Capture the cell that displays the provided text and extract its [x, y] central coordinate. 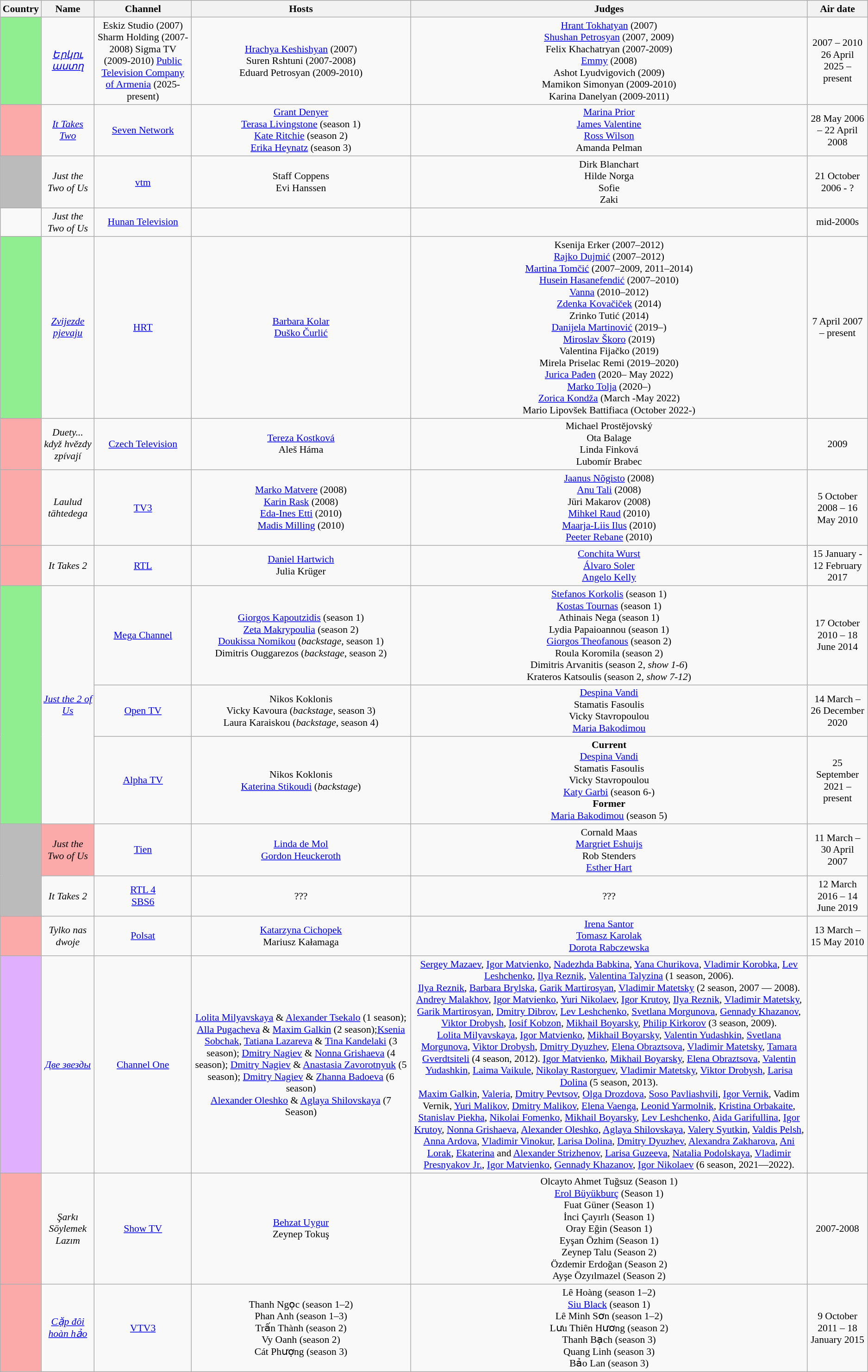
Channel One [143, 1065]
Jaanus Nõgisto (2008)Anu Tali (2008) Jüri Makarov (2008) Mihkel Raud (2010) Maarja-Liis Ilus (2010) Peeter Rebane (2010) [609, 508]
HRT [143, 328]
vtm [143, 182]
11 March – 30 April 2007 [837, 850]
2007 – 201026 April 2025 – present [837, 61]
VTV3 [143, 1328]
Duety... když hvězdy zpívají [68, 444]
Grant DenyerTerasa Livingstone (season 1)Kate Ritchie (season 2)Erika Heynatz (season 3) [301, 130]
Michael ProstějovskýOta BalageLinda FinkováLubomír Brabec [609, 444]
Czech Television [143, 444]
Cặp đôi hoàn hảo [68, 1328]
Tien [143, 850]
Eskiz Studio (2007)Sharm Holding (2007-2008) Sigma TV (2009-2010) Public Television Company of Armenia (2025-present) [143, 61]
Hosts [301, 9]
Irena SantorTomasz KarolakDorota Rabczewska [609, 936]
Conchita WurstÁlvaro SolerAngelo Kelly [609, 566]
Country [21, 9]
Nikos KoklonisVicky Kavoura (backstage, season 3)Laura Karaiskou (backstage, season 4) [301, 711]
Hrachya Keshishyan (2007)Suren Rshtuni (2007-2008)Eduard Petrosyan (2009-2010) [301, 61]
Две звезды [68, 1065]
RTL 4 SBS6 [143, 896]
Hunan Television [143, 222]
Երկու աստղ [68, 61]
Polsat [143, 936]
Linda de MolGordon Heuckeroth [301, 850]
Marko Matvere (2008)Karin Rask (2008)Eda-Ines Etti (2010) Madis Milling (2010) [301, 508]
Thanh Ngọc (season 1–2) Phan Anh (season 1–3) Trấn Thành (season 2) Vy Oanh (season 2) Cát Phượng (season 3) [301, 1328]
Giorgos Kapoutzidis (season 1)Zeta Makrypoulia (season 2)Doukissa Nomikou (backstage, season 1)Dimitris Ouggarezos (backstage, season 2) [301, 635]
13 March – 15 May 2010 [837, 936]
2007-2008 [837, 1229]
Nikos KoklonisKaterina Stikoudi (backstage) [301, 780]
28 May 2006 – 22 April 2008 [837, 130]
Despina VandiStamatis FasoulisVicky StavropoulouMaria Bakodimou [609, 711]
Show TV [143, 1229]
Judges [609, 9]
Name [68, 9]
Şarkı Söylemek Lazım [68, 1229]
Marina PriorJames ValentineRoss WilsonAmanda Pelman [609, 130]
mid-2000s [837, 222]
RTL [143, 566]
Tereza KostkováAleš Háma [301, 444]
14 March – 26 December 2020 [837, 711]
Tylko nas dwoje [68, 936]
7 April 2007 – present [837, 328]
17 October 2010 – 18 June 2014 [837, 635]
Mega Channel [143, 635]
25 September 2021 – present [837, 780]
It Takes Two [68, 130]
Channel [143, 9]
21 October 2006 - ? [837, 182]
CurrentDespina VandiStamatis FasoulisVicky StavropoulouKaty Garbi (season 6-)FormerMaria Bakodimou (season 5) [609, 780]
Katarzyna CichopekMariusz Kałamaga [301, 936]
Behzat Uygur Zeynep Tokuş [301, 1229]
Staff CoppensEvi Hanssen [301, 182]
Just the 2 of Us [68, 705]
2009 [837, 444]
Laulud tähtedega [68, 508]
9 October 2011 – 18 January 2015 [837, 1328]
TV3 [143, 508]
Daniel HartwichJulia Krüger [301, 566]
Barbara KolarDuško Čurlić [301, 328]
Cornald MaasMargriet EshuijsRob StendersEsther Hart [609, 850]
15 January - 12 February 2017 [837, 566]
Open TV [143, 711]
Air date [837, 9]
Zvijezde pjevaju [68, 328]
12 March 2016 – 14 June 2019 [837, 896]
Dirk BlanchartHilde NorgaSofieZaki [609, 182]
Alpha TV [143, 780]
5 October 2008 – 16 May 2010 [837, 508]
Seven Network [143, 130]
